Output the (x, y) coordinate of the center of the cell containing the given text.  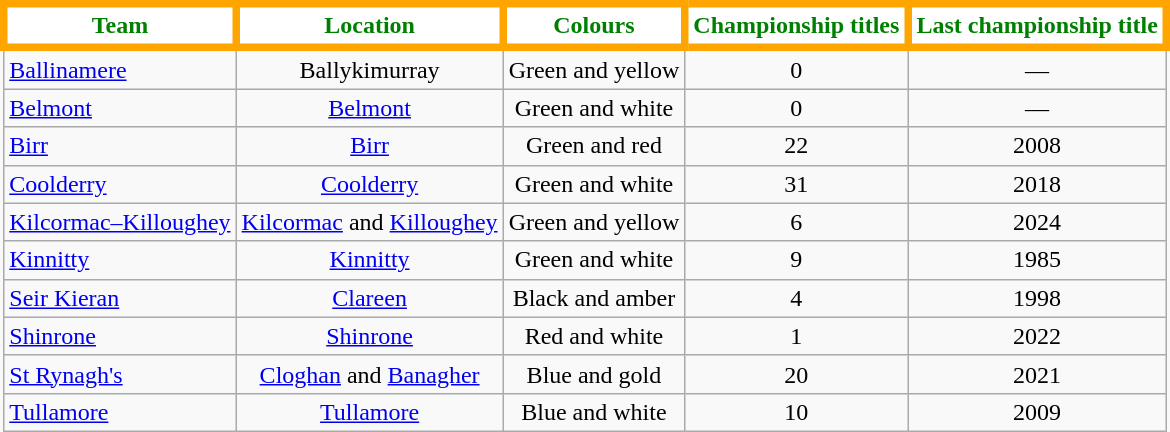
Green and red (594, 146)
Clareen (370, 298)
2009 (1037, 412)
1 (796, 336)
31 (796, 184)
20 (796, 374)
6 (796, 222)
Blue and white (594, 412)
9 (796, 260)
2024 (1037, 222)
Seir Kieran (120, 298)
Blue and gold (594, 374)
Ballykimurray (370, 68)
2022 (1037, 336)
1985 (1037, 260)
Team (120, 26)
Last championship title (1037, 26)
22 (796, 146)
Red and white (594, 336)
Location (370, 26)
10 (796, 412)
2008 (1037, 146)
1998 (1037, 298)
Kilcormac–Killoughey (120, 222)
St Rynagh's (120, 374)
Ballinamere (120, 68)
2021 (1037, 374)
Colours (594, 26)
Championship titles (796, 26)
2018 (1037, 184)
Cloghan and Banagher (370, 374)
Kilcormac and Killoughey (370, 222)
Black and amber (594, 298)
4 (796, 298)
